Scan for the cell matching the given text and deliver its [X, Y] coordinate at center. 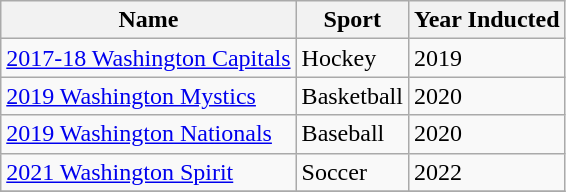
2017-18 Washington Capitals [148, 58]
Baseball [352, 134]
2022 [486, 172]
2019 Washington Nationals [148, 134]
2019 [486, 58]
Name [148, 20]
Basketball [352, 96]
Soccer [352, 172]
Sport [352, 20]
Hockey [352, 58]
2021 Washington Spirit [148, 172]
2019 Washington Mystics [148, 96]
Year Inducted [486, 20]
